From the cell containing the given text, extract its center point as (x, y) coordinate. 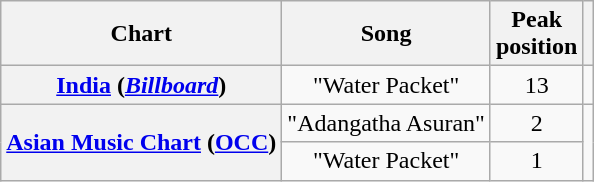
Song (386, 34)
2 (536, 123)
1 (536, 161)
India (Billboard) (142, 85)
13 (536, 85)
Asian Music Chart (OCC) (142, 142)
"Adangatha Asuran" (386, 123)
Chart (142, 34)
Peakposition (536, 34)
